Pinpoint the cell where the given text exists, returning its [x, y] midpoint coordinate. 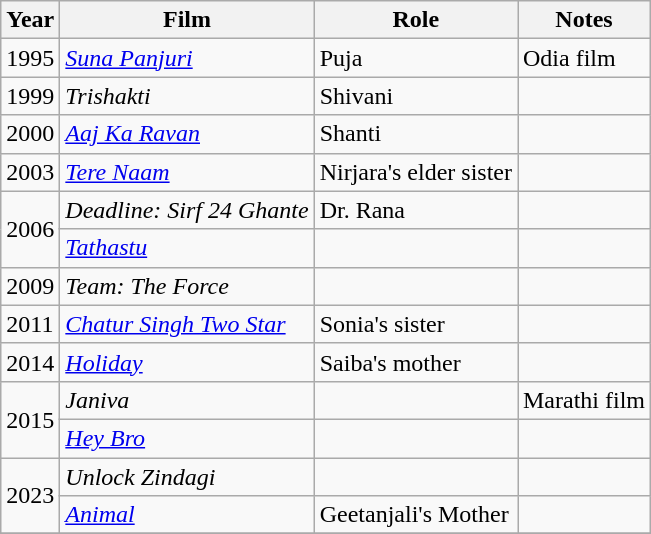
Tathastu [187, 248]
Animal [187, 515]
Unlock Zindagi [187, 477]
2015 [30, 419]
2003 [30, 172]
Odia film [584, 58]
Film [187, 20]
Team: The Force [187, 286]
Tere Naam [187, 172]
Trishakti [187, 96]
Notes [584, 20]
2000 [30, 134]
Holiday [187, 362]
Saiba's mother [416, 362]
2011 [30, 324]
Puja [416, 58]
Janiva [187, 400]
Chatur Singh Two Star [187, 324]
Dr. Rana [416, 210]
2006 [30, 229]
Sonia's sister [416, 324]
Role [416, 20]
2009 [30, 286]
Aaj Ka Ravan [187, 134]
1995 [30, 58]
Marathi film [584, 400]
Year [30, 20]
2023 [30, 496]
Shivani [416, 96]
Suna Panjuri [187, 58]
Shanti [416, 134]
1999 [30, 96]
Deadline: Sirf 24 Ghante [187, 210]
Geetanjali's Mother [416, 515]
Hey Bro [187, 438]
Nirjara's elder sister [416, 172]
2014 [30, 362]
